Extract the (X, Y) coordinate from the center of the cell holding the provided text.  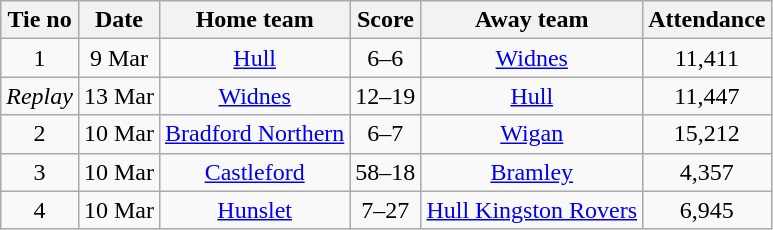
6–6 (386, 58)
Replay (40, 96)
9 Mar (118, 58)
12–19 (386, 96)
Wigan (532, 134)
7–27 (386, 210)
1 (40, 58)
Hunslet (254, 210)
Bramley (532, 172)
Hull Kingston Rovers (532, 210)
2 (40, 134)
Tie no (40, 20)
Bradford Northern (254, 134)
6,945 (707, 210)
4,357 (707, 172)
11,411 (707, 58)
4 (40, 210)
Home team (254, 20)
Attendance (707, 20)
6–7 (386, 134)
Castleford (254, 172)
58–18 (386, 172)
Away team (532, 20)
Date (118, 20)
13 Mar (118, 96)
3 (40, 172)
11,447 (707, 96)
15,212 (707, 134)
Score (386, 20)
